Capture the cell that displays the provided text and extract its [X, Y] central coordinate. 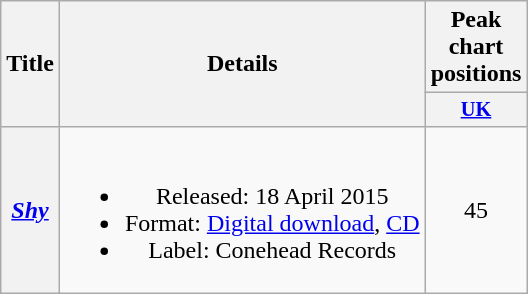
Title [30, 64]
Peak chart positions [476, 47]
UK [476, 110]
45 [476, 210]
Released: 18 April 2015Format: Digital download, CDLabel: Conehead Records [242, 210]
Shy [30, 210]
Details [242, 64]
